Pinpoint the cell where the given text exists, returning its [x, y] midpoint coordinate. 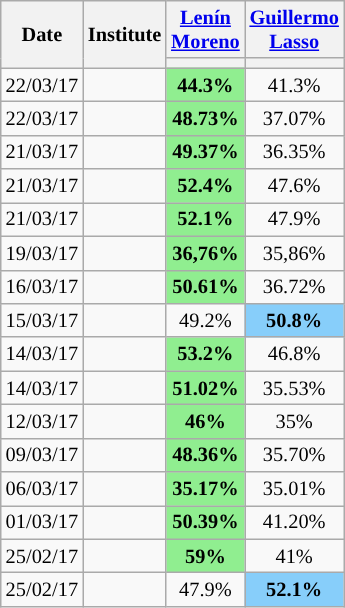
51.02% [205, 388]
Institute [124, 34]
15/03/17 [42, 320]
09/03/17 [42, 455]
35.53% [294, 388]
50.8% [294, 320]
36.72% [294, 287]
52.4% [205, 186]
36,76% [205, 253]
01/03/17 [42, 522]
50.61% [205, 287]
Date [42, 34]
36.35% [294, 152]
35.70% [294, 455]
35.17% [205, 489]
41.20% [294, 522]
50.39% [205, 522]
59% [205, 556]
16/03/17 [42, 287]
48.73% [205, 118]
06/03/17 [42, 489]
48.36% [205, 455]
46.8% [294, 354]
41.3% [294, 85]
35,86% [294, 253]
37.07% [294, 118]
49.2% [205, 320]
35% [294, 421]
44.3% [205, 85]
35.01% [294, 489]
47.6% [294, 186]
LenínMoreno [205, 29]
53.2% [205, 354]
12/03/17 [42, 421]
49.37% [205, 152]
19/03/17 [42, 253]
46% [205, 421]
GuillermoLasso [294, 29]
41% [294, 556]
